Provide the (x, y) coordinate of the cell's center where the given text is located.  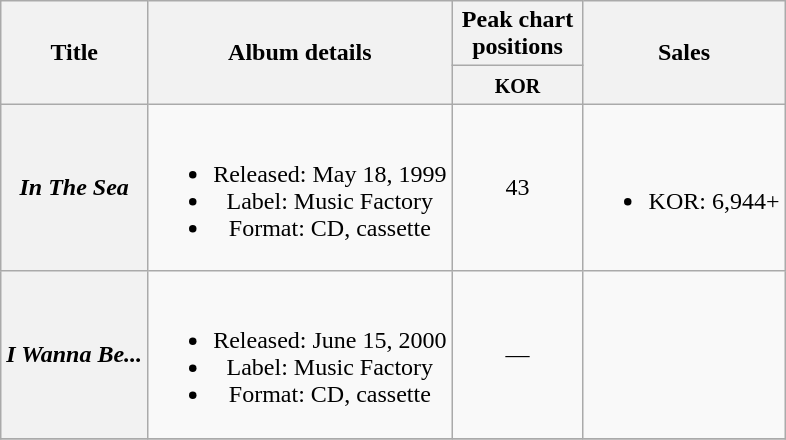
Album details (300, 52)
Released: June 15, 2000Label: Music FactoryFormat: CD, cassette (300, 354)
KOR: 6,944+ (684, 188)
I Wanna Be... (74, 354)
Sales (684, 52)
In The Sea (74, 188)
Title (74, 52)
— (518, 354)
KOR (518, 85)
Released: May 18, 1999Label: Music FactoryFormat: CD, cassette (300, 188)
Peak chart positions (518, 34)
43 (518, 188)
